Output the (x, y) coordinate of the center of the cell containing the given text.  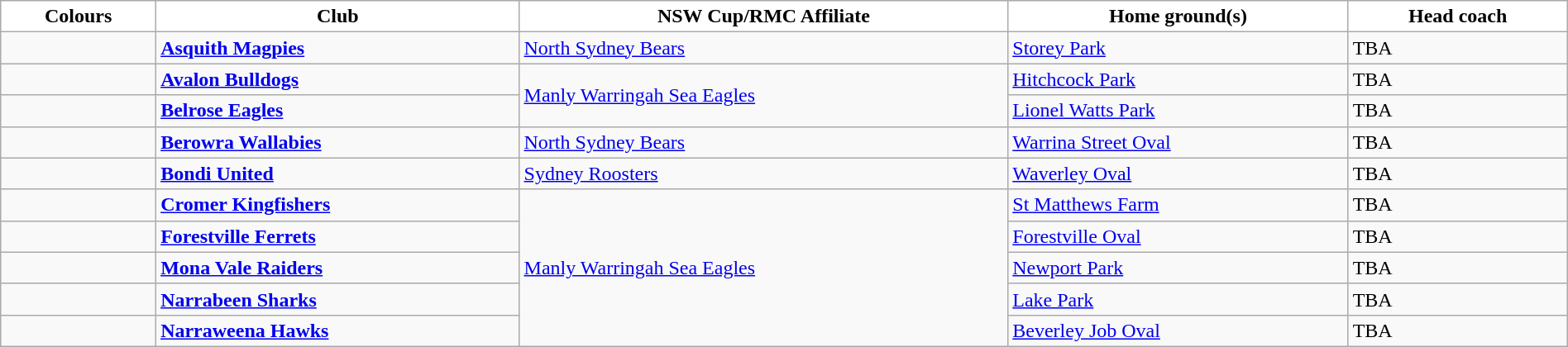
Sydney Roosters (764, 173)
Narraweena Hawks (337, 330)
Hitchcock Park (1178, 79)
Home ground(s) (1178, 17)
Forestville Oval (1178, 236)
NSW Cup/RMC Affiliate (764, 17)
Waverley Oval (1178, 173)
Lionel Watts Park (1178, 111)
Berowra Wallabies (337, 142)
Cromer Kingfishers (337, 205)
Head coach (1457, 17)
Newport Park (1178, 268)
Asquith Magpies (337, 48)
Colours (79, 17)
Narrabeen Sharks (337, 299)
Warrina Street Oval (1178, 142)
Beverley Job Oval (1178, 330)
Lake Park (1178, 299)
Bondi United (337, 173)
Belrose Eagles (337, 111)
St Matthews Farm (1178, 205)
Avalon Bulldogs (337, 79)
Mona Vale Raiders (337, 268)
Club (337, 17)
Storey Park (1178, 48)
Forestville Ferrets (337, 236)
